Detect which cell encompasses the target text, then output its [x, y] center coordinate. 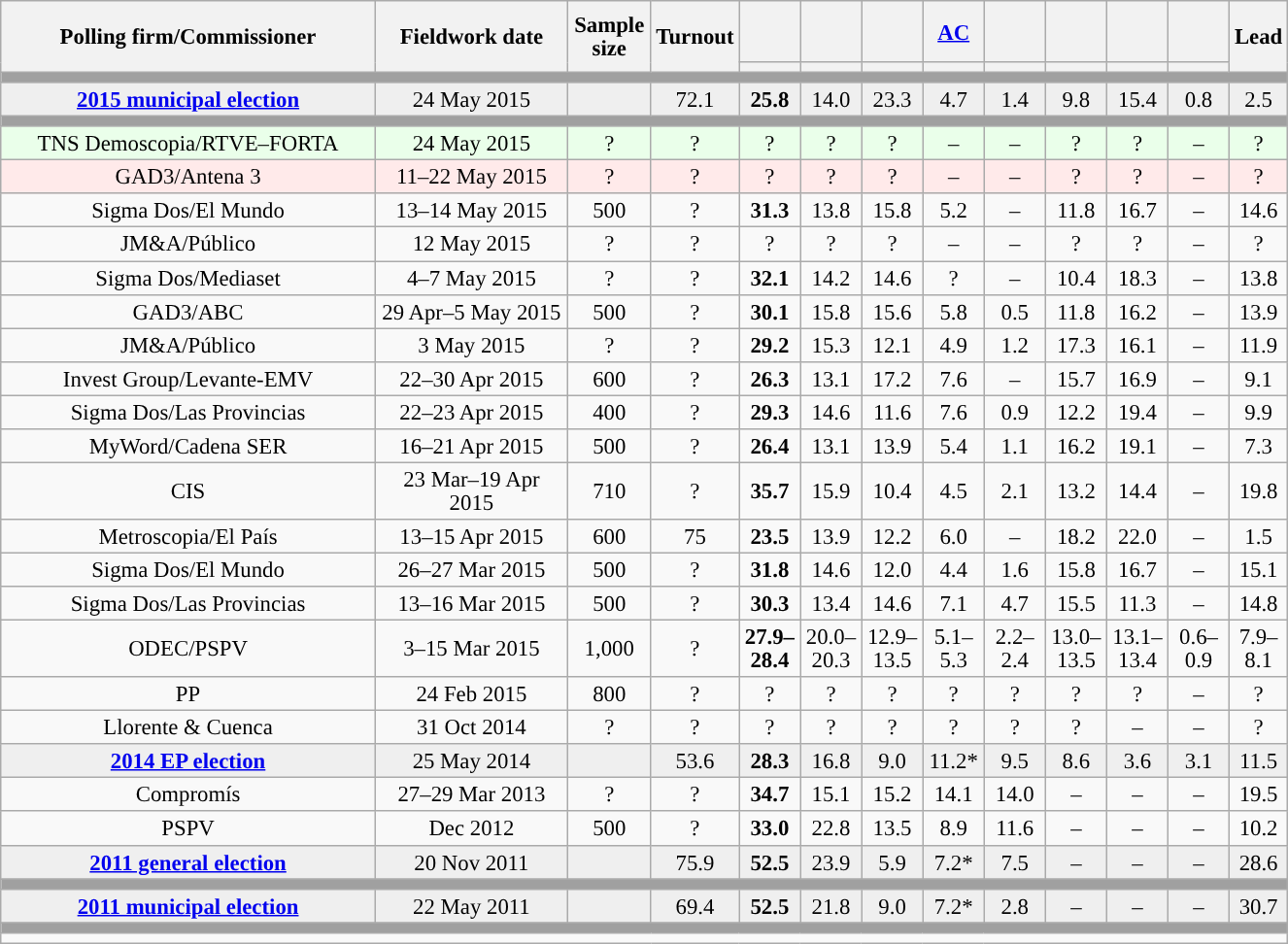
3.6 [1136, 761]
13.4 [831, 604]
11–22 May 2015 [471, 177]
30.3 [769, 604]
29.2 [769, 346]
29.3 [769, 412]
19.4 [1136, 412]
22–30 Apr 2015 [471, 379]
19.8 [1259, 491]
1.6 [1014, 569]
Invest Group/Levante-EMV [188, 379]
24 Feb 2015 [471, 693]
GAD3/Antena 3 [188, 177]
33.0 [769, 829]
Compromís [188, 794]
22 May 2011 [471, 905]
23.9 [831, 862]
8.6 [1076, 761]
13.0–13.5 [1076, 649]
2011 general election [188, 862]
Fieldwork date [471, 37]
13.2 [1076, 491]
Dec 2012 [471, 829]
9.9 [1259, 412]
12 May 2015 [471, 245]
35.7 [769, 491]
31.8 [769, 569]
PP [188, 693]
2.8 [1014, 905]
1.1 [1014, 447]
20.0–20.3 [831, 649]
14.8 [1259, 604]
7.1 [954, 604]
2.1 [1014, 491]
22.8 [831, 829]
23 Mar–19 Apr 2015 [471, 491]
3–15 Mar 2015 [471, 649]
5.2 [954, 212]
5.9 [892, 862]
9.5 [1014, 761]
0.8 [1199, 99]
30.1 [769, 311]
14.1 [954, 794]
3.1 [1199, 761]
17.3 [1076, 346]
8.9 [954, 829]
13.1–13.4 [1136, 649]
Llorente & Cuenca [188, 728]
1.5 [1259, 536]
Metroscopia/El País [188, 536]
7.9–8.1 [1259, 649]
2015 municipal election [188, 99]
4.9 [954, 346]
13–14 May 2015 [471, 212]
400 [609, 412]
16.1 [1136, 346]
11.9 [1259, 346]
27.9–28.4 [769, 649]
9.8 [1076, 99]
CIS [188, 491]
Lead [1259, 37]
14.4 [1136, 491]
25 May 2014 [471, 761]
Sample size [609, 37]
PSPV [188, 829]
AC [954, 31]
15.6 [892, 311]
800 [609, 693]
1.4 [1014, 99]
53.6 [695, 761]
TNS Demoscopia/RTVE–FORTA [188, 144]
5.1–5.3 [954, 649]
16–21 Apr 2015 [471, 447]
3 May 2015 [471, 346]
GAD3/ABC [188, 311]
0.9 [1014, 412]
13.5 [892, 829]
5.4 [954, 447]
2014 EP election [188, 761]
72.1 [695, 99]
22–23 Apr 2015 [471, 412]
Polling firm/Commissioner [188, 37]
4–7 May 2015 [471, 278]
14.2 [831, 278]
26.4 [769, 447]
5.8 [954, 311]
69.4 [695, 905]
25.8 [769, 99]
10.2 [1259, 829]
15.9 [831, 491]
13–15 Apr 2015 [471, 536]
12.9–13.5 [892, 649]
2.5 [1259, 99]
21.8 [831, 905]
11.2* [954, 761]
23.5 [769, 536]
13–16 Mar 2015 [471, 604]
15.3 [831, 346]
29 Apr–5 May 2015 [471, 311]
7.5 [1014, 862]
31 Oct 2014 [471, 728]
0.6–0.9 [1199, 649]
15.5 [1076, 604]
16.8 [831, 761]
Sigma Dos/Mediaset [188, 278]
2011 municipal election [188, 905]
22.0 [1136, 536]
23.3 [892, 99]
20 Nov 2011 [471, 862]
MyWord/Cadena SER [188, 447]
6.0 [954, 536]
27–29 Mar 2013 [471, 794]
19.1 [1136, 447]
9.1 [1259, 379]
4.5 [954, 491]
4.4 [954, 569]
15.4 [1136, 99]
26.3 [769, 379]
11.5 [1259, 761]
18.3 [1136, 278]
17.2 [892, 379]
2.2–2.4 [1014, 649]
75.9 [695, 862]
Turnout [695, 37]
75 [695, 536]
32.1 [769, 278]
710 [609, 491]
12.1 [892, 346]
15.2 [892, 794]
31.3 [769, 212]
11.3 [1136, 604]
28.6 [1259, 862]
28.3 [769, 761]
ODEC/PSPV [188, 649]
0.5 [1014, 311]
7.3 [1259, 447]
16.9 [1136, 379]
1.2 [1014, 346]
19.5 [1259, 794]
30.7 [1259, 905]
15.7 [1076, 379]
1,000 [609, 649]
18.2 [1076, 536]
26–27 Mar 2015 [471, 569]
12.0 [892, 569]
34.7 [769, 794]
